Detect which cell encompasses the target text, then output its [x, y] center coordinate. 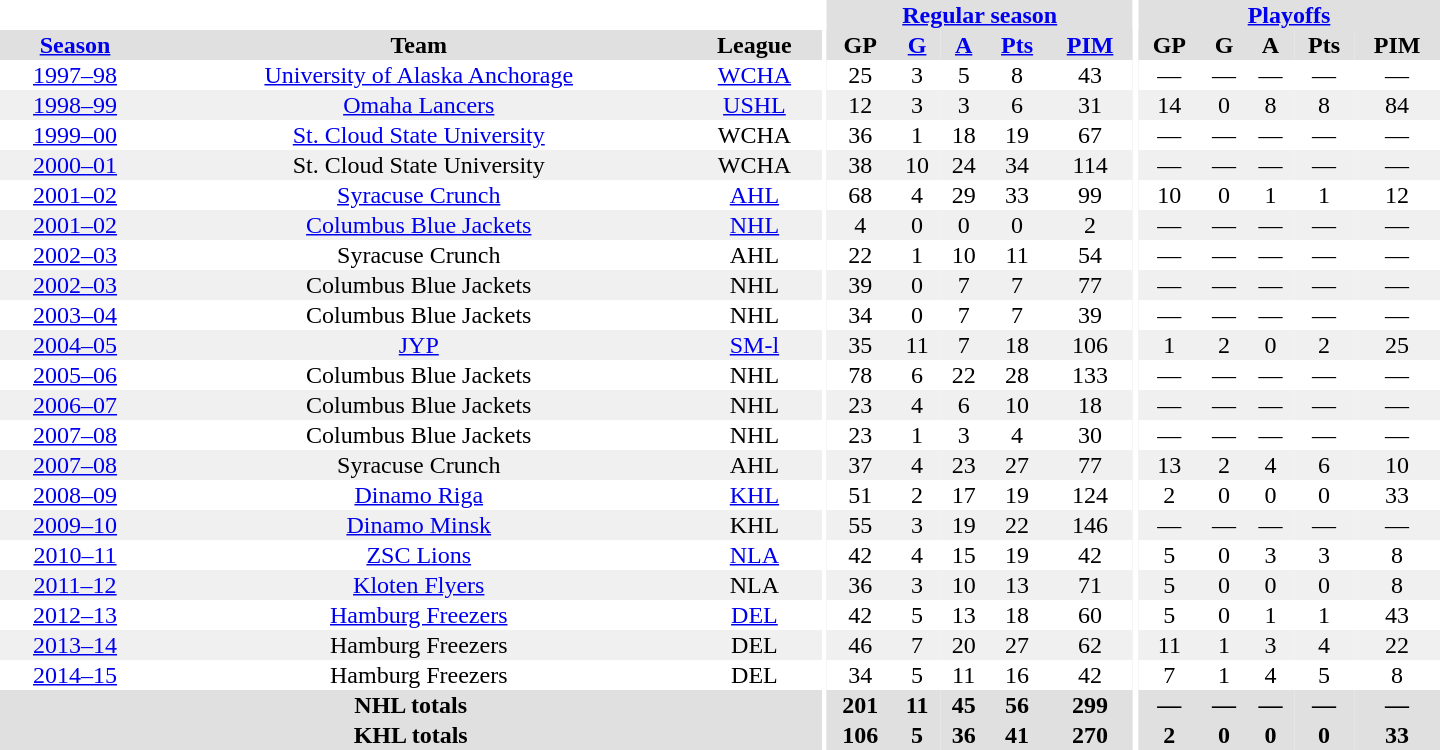
29 [964, 195]
37 [860, 465]
JYP [418, 345]
270 [1090, 735]
24 [964, 165]
Omaha Lancers [418, 105]
2008–09 [75, 495]
2009–10 [75, 525]
Dinamo Riga [418, 495]
51 [860, 495]
146 [1090, 525]
2011–12 [75, 585]
2005–06 [75, 375]
99 [1090, 195]
46 [860, 645]
KHL totals [410, 735]
USHL [754, 105]
NHL totals [410, 705]
55 [860, 525]
68 [860, 195]
SM-l [754, 345]
1998–99 [75, 105]
133 [1090, 375]
28 [1017, 375]
Team [418, 45]
2000–01 [75, 165]
45 [964, 705]
38 [860, 165]
201 [860, 705]
60 [1090, 615]
Kloten Flyers [418, 585]
Season [75, 45]
54 [1090, 255]
1999–00 [75, 135]
114 [1090, 165]
78 [860, 375]
2014–15 [75, 675]
35 [860, 345]
67 [1090, 135]
84 [1397, 105]
2012–13 [75, 615]
30 [1090, 435]
2006–07 [75, 405]
2013–14 [75, 645]
University of Alaska Anchorage [418, 75]
League [754, 45]
Regular season [980, 15]
31 [1090, 105]
17 [964, 495]
Playoffs [1289, 15]
2004–05 [75, 345]
124 [1090, 495]
16 [1017, 675]
62 [1090, 645]
20 [964, 645]
56 [1017, 705]
299 [1090, 705]
ZSC Lions [418, 555]
1997–98 [75, 75]
15 [964, 555]
Dinamo Minsk [418, 525]
41 [1017, 735]
2003–04 [75, 315]
71 [1090, 585]
2010–11 [75, 555]
14 [1170, 105]
